Scan for the cell matching the given text and deliver its [x, y] coordinate at center. 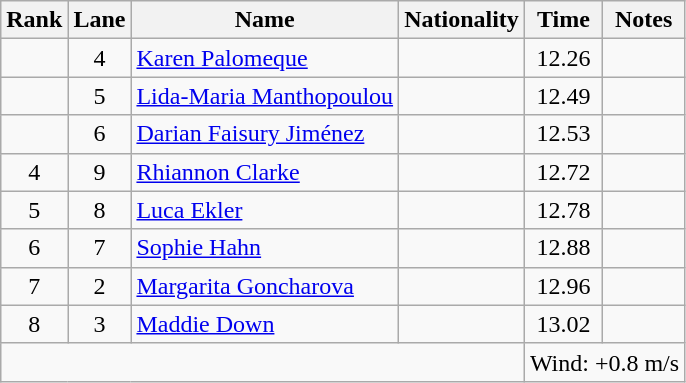
Maddie Down [265, 324]
Rhiannon Clarke [265, 172]
12.96 [563, 286]
12.49 [563, 96]
Karen Palomeque [265, 58]
Lida-Maria Manthopoulou [265, 96]
13.02 [563, 324]
Margarita Goncharova [265, 286]
Name [265, 20]
Sophie Hahn [265, 248]
Lane [100, 20]
3 [100, 324]
9 [100, 172]
Time [563, 20]
12.78 [563, 210]
Rank [34, 20]
Luca Ekler [265, 210]
Darian Faisury Jiménez [265, 134]
12.53 [563, 134]
Nationality [462, 20]
12.26 [563, 58]
12.72 [563, 172]
12.88 [563, 248]
2 [100, 286]
Notes [643, 20]
Wind: +0.8 m/s [604, 362]
